Capture the cell that displays the provided text and extract its [X, Y] central coordinate. 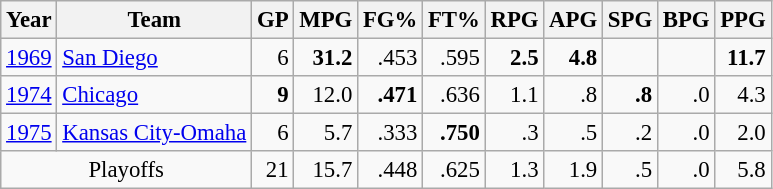
FG% [390, 20]
1.3 [514, 170]
5.7 [326, 133]
MPG [326, 20]
31.2 [326, 58]
1975 [29, 133]
.471 [390, 95]
11.7 [743, 58]
Team [154, 20]
4.3 [743, 95]
.448 [390, 170]
.595 [454, 58]
2.0 [743, 133]
.333 [390, 133]
9 [273, 95]
15.7 [326, 170]
SPG [630, 20]
1.1 [514, 95]
Kansas City-Omaha [154, 133]
5.8 [743, 170]
FT% [454, 20]
GP [273, 20]
.636 [454, 95]
21 [273, 170]
PPG [743, 20]
RPG [514, 20]
.2 [630, 133]
Year [29, 20]
12.0 [326, 95]
1969 [29, 58]
BPG [686, 20]
Playoffs [126, 170]
.750 [454, 133]
2.5 [514, 58]
1.9 [574, 170]
.453 [390, 58]
Chicago [154, 95]
.625 [454, 170]
1974 [29, 95]
San Diego [154, 58]
4.8 [574, 58]
APG [574, 20]
.3 [514, 133]
